Detect which cell encompasses the target text, then output its [x, y] center coordinate. 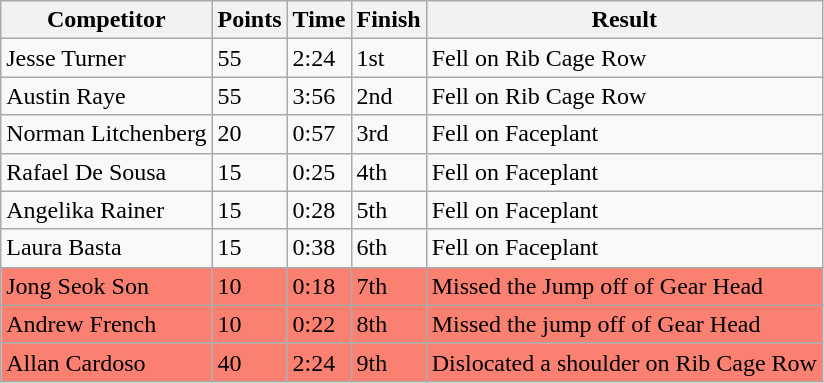
Jesse Turner [106, 58]
Austin Raye [106, 96]
Allan Cardoso [106, 362]
1st [388, 58]
Finish [388, 20]
Angelika Rainer [106, 210]
2nd [388, 96]
Jong Seok Son [106, 286]
0:18 [319, 286]
8th [388, 324]
4th [388, 172]
0:28 [319, 210]
0:22 [319, 324]
Missed the jump off of Gear Head [624, 324]
3rd [388, 134]
0:25 [319, 172]
Norman Litchenberg [106, 134]
Dislocated a shoulder on Rib Cage Row [624, 362]
Result [624, 20]
Time [319, 20]
6th [388, 248]
Laura Basta [106, 248]
9th [388, 362]
40 [250, 362]
Points [250, 20]
20 [250, 134]
Rafael De Sousa [106, 172]
0:57 [319, 134]
5th [388, 210]
Competitor [106, 20]
0:38 [319, 248]
Missed the Jump off of Gear Head [624, 286]
3:56 [319, 96]
Andrew French [106, 324]
7th [388, 286]
